Output the [X, Y] coordinate of the center of the cell containing the given text.  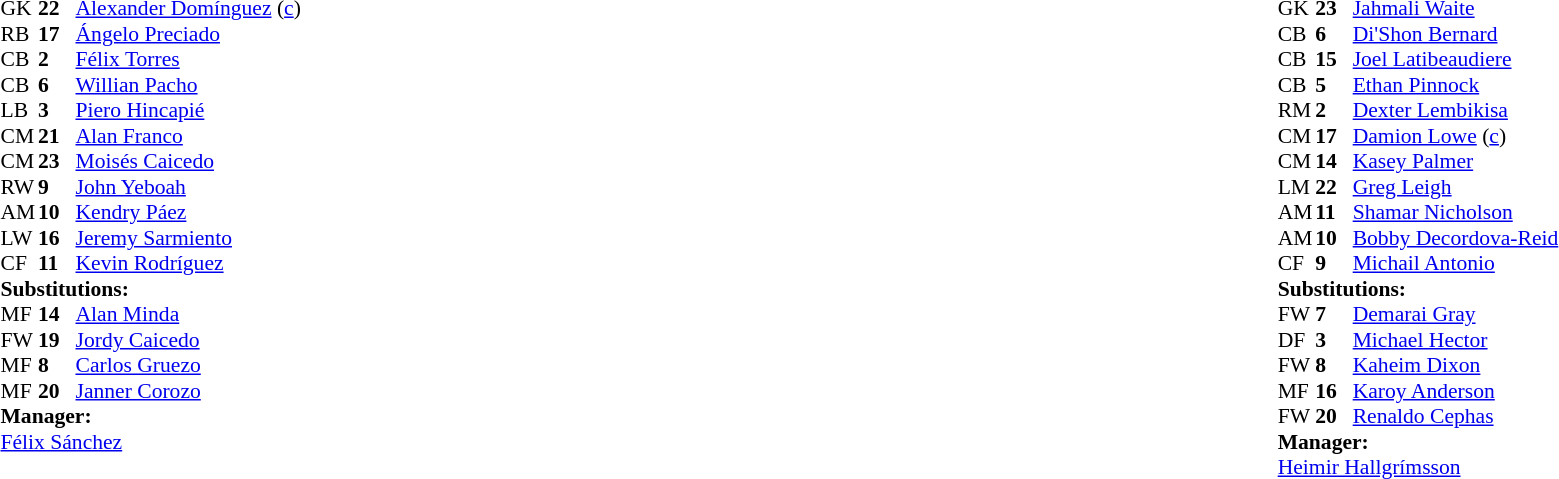
Ángelo Preciado [188, 34]
Carlos Gruezo [188, 365]
Alan Franco [188, 136]
John Yeboah [188, 187]
Karoy Anderson [1456, 391]
7 [1334, 315]
Di'Shon Bernard [1456, 34]
Renaldo Cephas [1456, 417]
LB [19, 111]
Willian Pacho [188, 85]
Kasey Palmer [1456, 161]
5 [1334, 85]
22 [1334, 187]
Alan Minda [188, 315]
Shamar Nicholson [1456, 213]
Joel Latibeaudiere [1456, 59]
Félix Sánchez [150, 442]
Michail Antonio [1456, 263]
Félix Torres [188, 59]
RM [1297, 111]
Demarai Gray [1456, 315]
Greg Leigh [1456, 187]
DF [1297, 340]
Michael Hector [1456, 340]
Dexter Lembikisa [1456, 111]
Jeremy Sarmiento [188, 238]
23 [57, 161]
Jordy Caicedo [188, 340]
Kevin Rodríguez [188, 263]
Kendry Páez [188, 213]
LM [1297, 187]
Moisés Caicedo [188, 161]
Damion Lowe (c) [1456, 136]
Janner Corozo [188, 391]
Kaheim Dixon [1456, 365]
Ethan Pinnock [1456, 85]
15 [1334, 59]
Piero Hincapié [188, 111]
RB [19, 34]
RW [19, 187]
19 [57, 340]
LW [19, 238]
Bobby Decordova-Reid [1456, 238]
21 [57, 136]
